Find where the given text appears and provide that cell's center as [x, y] coordinate. 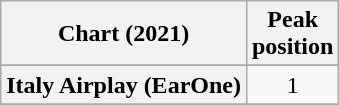
Peakposition [292, 34]
1 [292, 85]
Italy Airplay (EarOne) [124, 85]
Chart (2021) [124, 34]
